Determine the [x, y] coordinate at the center of the cell enclosing the given text.  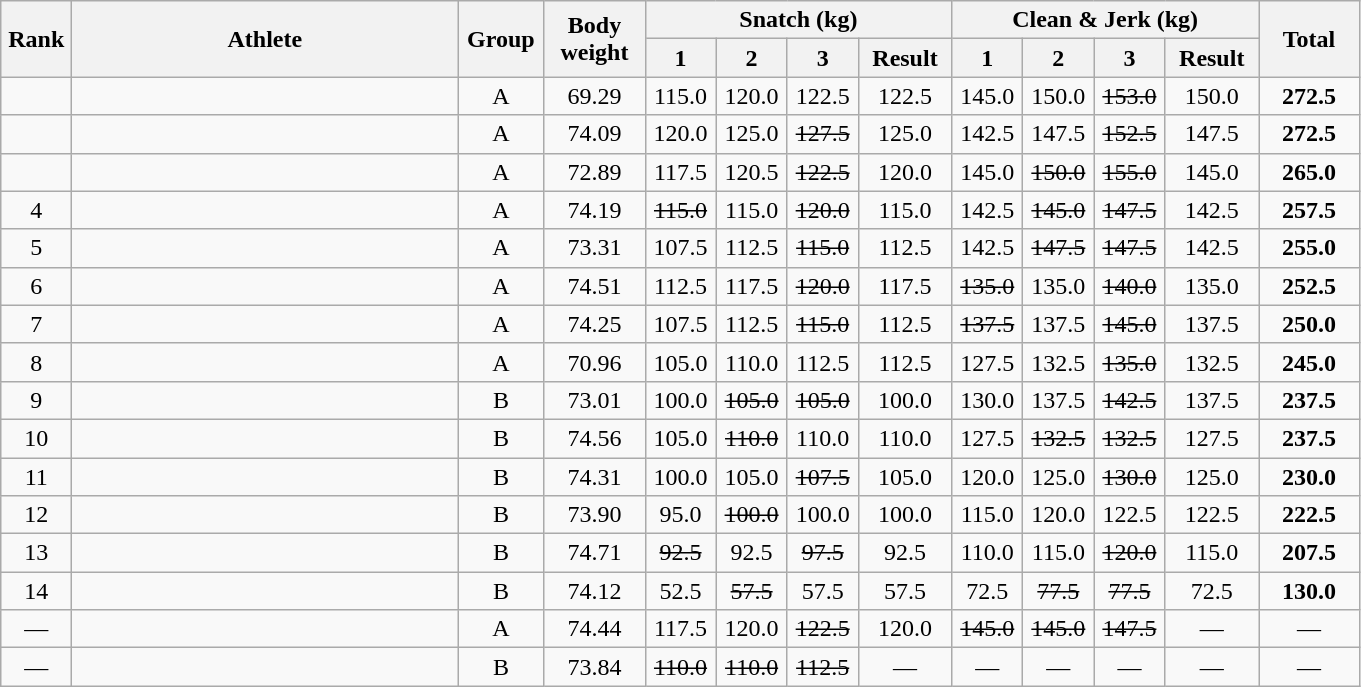
255.0 [1308, 248]
6 [36, 286]
73.84 [594, 667]
74.31 [594, 477]
95.0 [680, 515]
5 [36, 248]
74.56 [594, 438]
74.09 [594, 134]
8 [36, 362]
9 [36, 400]
14 [36, 591]
155.0 [1130, 172]
69.29 [594, 96]
265.0 [1308, 172]
207.5 [1308, 553]
245.0 [1308, 362]
Athlete [265, 39]
12 [36, 515]
11 [36, 477]
257.5 [1308, 210]
Rank [36, 39]
Group [501, 39]
Clean & Jerk (kg) [1106, 20]
Snatch (kg) [798, 20]
140.0 [1130, 286]
252.5 [1308, 286]
153.0 [1130, 96]
73.01 [594, 400]
250.0 [1308, 324]
72.89 [594, 172]
74.12 [594, 591]
73.90 [594, 515]
10 [36, 438]
120.5 [752, 172]
152.5 [1130, 134]
222.5 [1308, 515]
52.5 [680, 591]
13 [36, 553]
73.31 [594, 248]
74.19 [594, 210]
4 [36, 210]
74.71 [594, 553]
70.96 [594, 362]
Body weight [594, 39]
230.0 [1308, 477]
74.44 [594, 629]
7 [36, 324]
Total [1308, 39]
74.51 [594, 286]
74.25 [594, 324]
97.5 [822, 553]
